Scan for the cell matching the given text and deliver its [X, Y] coordinate at center. 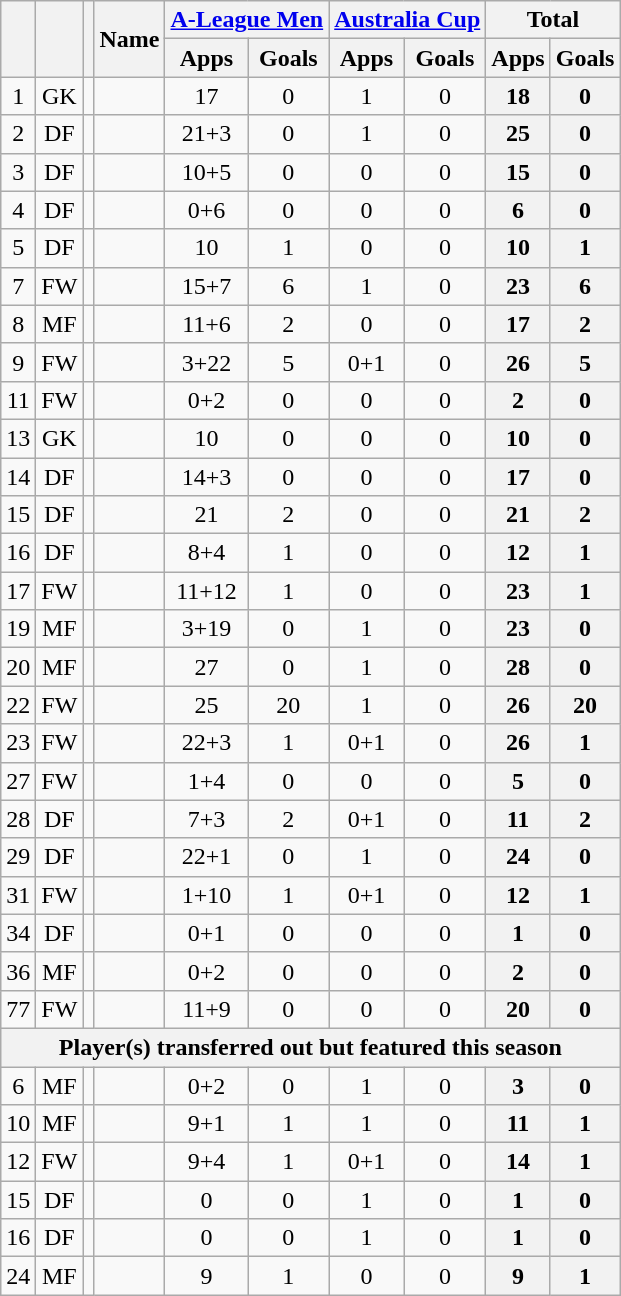
22+1 [206, 857]
22+3 [206, 743]
A-League Men [247, 20]
11+9 [206, 1009]
0+6 [206, 210]
18 [518, 96]
10+5 [206, 172]
15+7 [206, 286]
77 [18, 1009]
9+1 [206, 1124]
Total [553, 20]
19 [18, 629]
36 [18, 971]
34 [18, 933]
11+12 [206, 591]
31 [18, 895]
7 [18, 286]
7+3 [206, 819]
1+4 [206, 781]
29 [18, 857]
11+6 [206, 324]
Player(s) transferred out but featured this season [310, 1047]
3+22 [206, 362]
9+4 [206, 1162]
14+3 [206, 477]
Name [130, 39]
22 [18, 705]
1+10 [206, 895]
13 [18, 438]
3+19 [206, 629]
8 [18, 324]
Australia Cup [408, 20]
8+4 [206, 553]
21+3 [206, 134]
4 [18, 210]
